Identify which cell holds the provided text, then report its [X, Y] central coordinate. 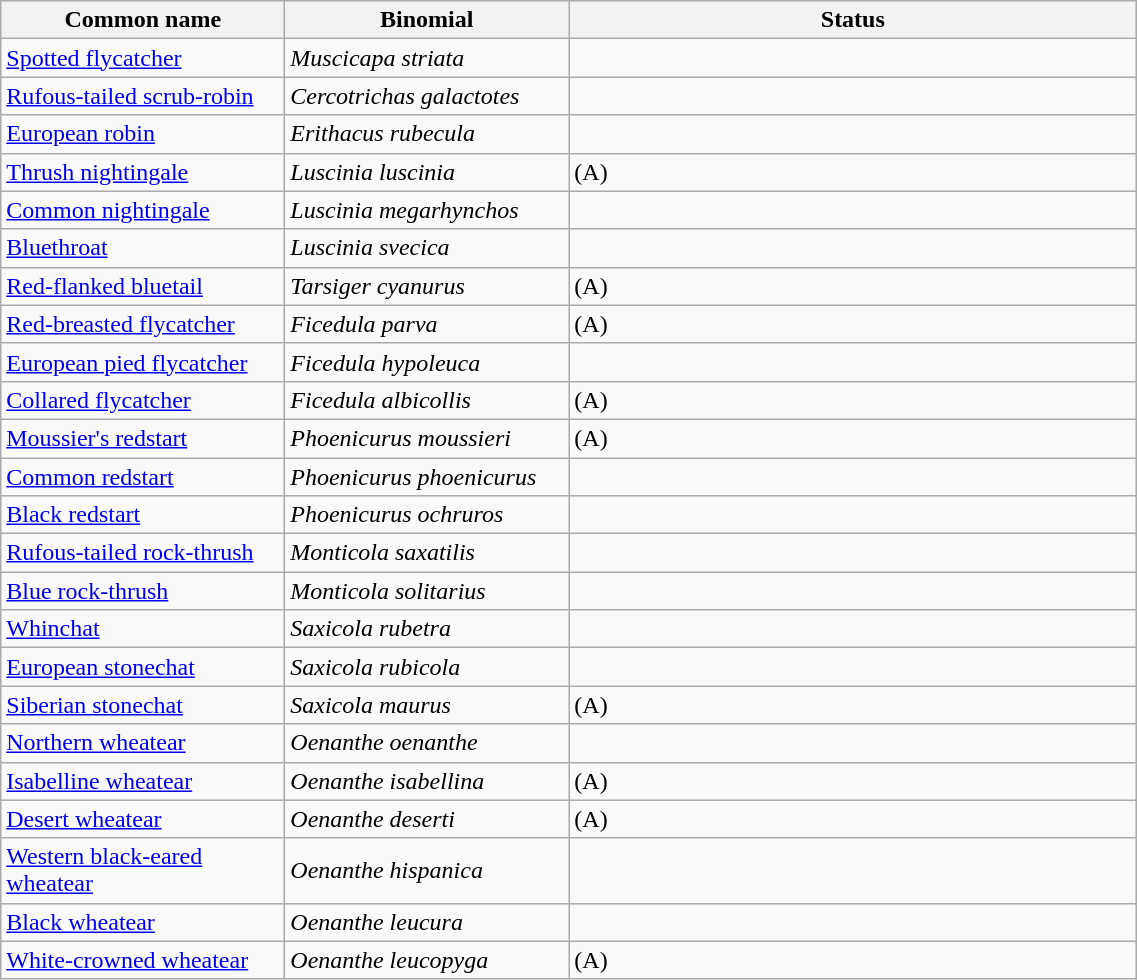
Rufous-tailed scrub-robin [143, 96]
Moussier's redstart [143, 438]
Bluethroat [143, 248]
Erithacus rubecula [427, 134]
Oenanthe leucopyga [427, 960]
Black redstart [143, 515]
Ficedula parva [427, 324]
Luscinia megarhynchos [427, 210]
Rufous-tailed rock-thrush [143, 553]
Binomial [427, 20]
Red-breasted flycatcher [143, 324]
Status [853, 20]
Ficedula hypoleuca [427, 362]
Saxicola maurus [427, 705]
Whinchat [143, 629]
White-crowned wheatear [143, 960]
Oenanthe leucura [427, 922]
Desert wheatear [143, 819]
Oenanthe isabellina [427, 781]
Western black-eared wheatear [143, 870]
Collared flycatcher [143, 400]
Thrush nightingale [143, 172]
Blue rock-thrush [143, 591]
Luscinia luscinia [427, 172]
Oenanthe oenanthe [427, 743]
Saxicola rubicola [427, 667]
Common redstart [143, 477]
Muscicapa striata [427, 58]
Siberian stonechat [143, 705]
Monticola solitarius [427, 591]
Monticola saxatilis [427, 553]
Phoenicurus ochruros [427, 515]
Common nightingale [143, 210]
Phoenicurus moussieri [427, 438]
Isabelline wheatear [143, 781]
Oenanthe deserti [427, 819]
European robin [143, 134]
European pied flycatcher [143, 362]
Spotted flycatcher [143, 58]
Saxicola rubetra [427, 629]
Red-flanked bluetail [143, 286]
Tarsiger cyanurus [427, 286]
Black wheatear [143, 922]
Cercotrichas galactotes [427, 96]
Ficedula albicollis [427, 400]
Phoenicurus phoenicurus [427, 477]
Luscinia svecica [427, 248]
European stonechat [143, 667]
Oenanthe hispanica [427, 870]
Common name [143, 20]
Northern wheatear [143, 743]
